Pinpoint the cell where the given text exists, returning its (x, y) midpoint coordinate. 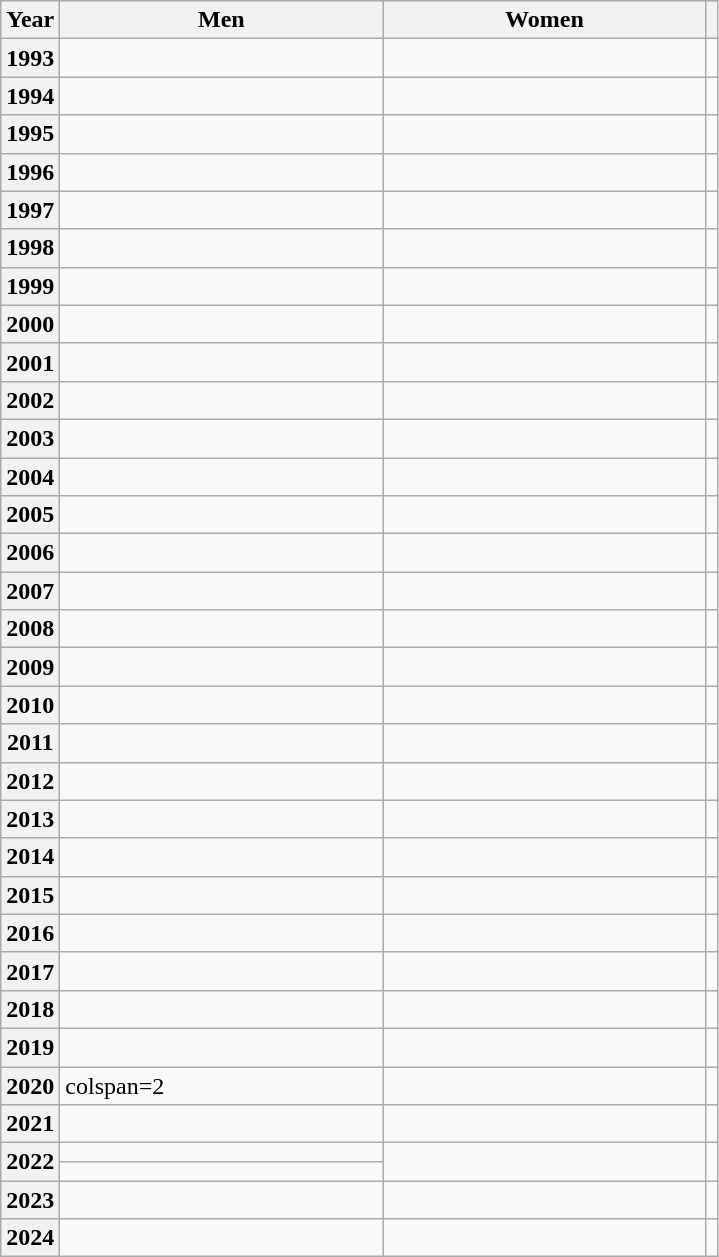
1999 (30, 286)
1996 (30, 172)
1995 (30, 134)
2016 (30, 933)
Year (30, 20)
1997 (30, 210)
2015 (30, 895)
2023 (30, 1200)
2006 (30, 553)
1993 (30, 58)
2022 (30, 1162)
Women (544, 20)
2018 (30, 1009)
2007 (30, 591)
2021 (30, 1124)
2009 (30, 667)
2005 (30, 515)
2002 (30, 400)
2000 (30, 324)
2001 (30, 362)
Men (222, 20)
2010 (30, 705)
2004 (30, 477)
1994 (30, 96)
2012 (30, 781)
2014 (30, 857)
2020 (30, 1085)
2013 (30, 819)
2011 (30, 743)
2017 (30, 971)
2008 (30, 629)
2019 (30, 1047)
1998 (30, 248)
colspan=2 (222, 1085)
2024 (30, 1238)
2003 (30, 438)
